Determine the [x, y] coordinate at the center of the cell enclosing the given text.  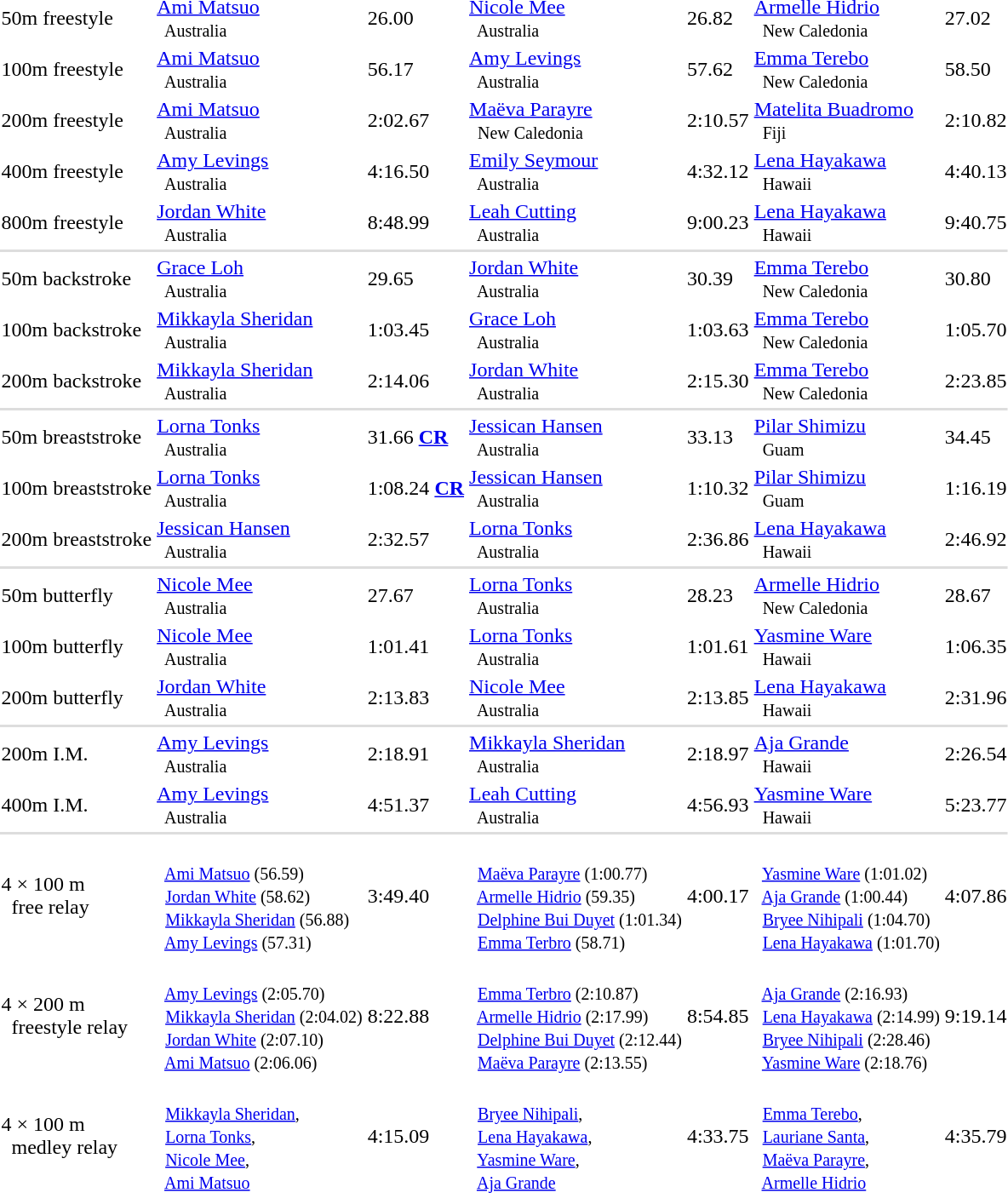
2:02.67 [415, 121]
2:13.85 [718, 698]
800m freestyle [77, 223]
1:01.61 [718, 647]
1:16.19 [976, 489]
4 × 100 m free relay [77, 896]
28.23 [718, 596]
8:48.99 [415, 223]
1:08.24 CR [415, 489]
2:13.83 [415, 698]
2:31.96 [976, 698]
30.39 [718, 279]
8:22.88 [415, 1016]
2:14.06 [415, 381]
200m I.M. [77, 754]
33.13 [718, 438]
57.62 [718, 70]
200m butterfly [77, 698]
50m butterfly [77, 596]
5:23.77 [976, 806]
Emily Seymour Australia [576, 172]
1:03.45 [415, 330]
200m backstroke [77, 381]
Armelle Hidrio New Caledonia [846, 596]
4:16.50 [415, 172]
2:32.57 [415, 540]
30.80 [976, 279]
2:15.30 [718, 381]
2:46.92 [976, 540]
1:01.41 [415, 647]
9:19.14 [976, 1016]
27.67 [415, 596]
4:00.17 [718, 896]
31.66 CR [415, 438]
200m breaststroke [77, 540]
200m freestyle [77, 121]
100m butterfly [77, 647]
2:10.82 [976, 121]
400m I.M. [77, 806]
Ami Matsuo (56.59) Jordan White (58.62) Mikkayla Sheridan (56.88) Amy Levings (57.31) [261, 896]
1:03.63 [718, 330]
1:10.32 [718, 489]
34.45 [976, 438]
2:26.54 [976, 754]
9:00.23 [718, 223]
2:36.86 [718, 540]
58.50 [976, 70]
29.65 [415, 279]
4:51.37 [415, 806]
50m breaststroke [77, 438]
28.67 [976, 596]
Aja Grande Hawaii [846, 754]
400m freestyle [77, 172]
100m freestyle [77, 70]
2:23.85 [976, 381]
Matelita Buadromo Fiji [846, 121]
4 × 200 m freestyle relay [77, 1016]
2:18.97 [718, 754]
56.17 [415, 70]
8:54.85 [718, 1016]
100m breaststroke [77, 489]
4:32.12 [718, 172]
Maëva Parayre New Caledonia [576, 121]
1:06.35 [976, 647]
Aja Grande (2:16.93) Lena Hayakawa (2:14.99) Bryee Nihipali (2:28.46) Yasmine Ware (2:18.76) [846, 1016]
Amy Levings (2:05.70) Mikkayla Sheridan (2:04.02) Jordan White (2:07.10) Ami Matsuo (2:06.06) [261, 1016]
4:56.93 [718, 806]
4:07.86 [976, 896]
9:40.75 [976, 223]
100m backstroke [77, 330]
50m backstroke [77, 279]
2:10.57 [718, 121]
4:40.13 [976, 172]
1:05.70 [976, 330]
Yasmine Ware (1:01.02) Aja Grande (1:00.44) Bryee Nihipali (1:04.70) Lena Hayakawa (1:01.70) [846, 896]
3:49.40 [415, 896]
Maëva Parayre (1:00.77) Armelle Hidrio (59.35) Delphine Bui Duyet (1:01.34) Emma Terbro (58.71) [576, 896]
2:18.91 [415, 754]
Emma Terbro (2:10.87) Armelle Hidrio (2:17.99) Delphine Bui Duyet (2:12.44) Maëva Parayre (2:13.55) [576, 1016]
